Return (x, y) of the center of cell containing provided text 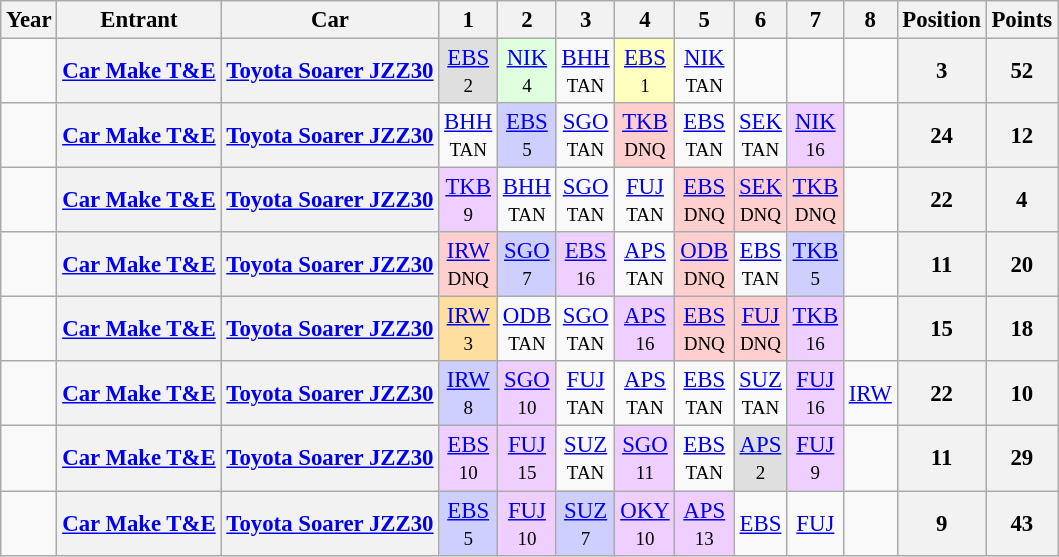
IRW3 (468, 330)
TKB9 (468, 200)
FUJ (815, 524)
1 (468, 20)
18 (1022, 330)
SUZ7 (586, 524)
ODBTAN (528, 330)
EBS (761, 524)
Points (1022, 20)
ODBDNQ (704, 264)
7 (815, 20)
IRW8 (468, 394)
EBS1 (645, 72)
24 (942, 136)
52 (1022, 72)
NIK16 (815, 136)
29 (1022, 458)
Year (29, 20)
SGO7 (528, 264)
12 (1022, 136)
Position (942, 20)
SGO11 (645, 458)
IRWDNQ (468, 264)
NIKTAN (704, 72)
5 (704, 20)
43 (1022, 524)
EBS10 (468, 458)
FUJDNQ (761, 330)
FUJ16 (815, 394)
20 (1022, 264)
OKY10 (645, 524)
IRW (870, 394)
FUJ15 (528, 458)
TKB16 (815, 330)
SEKDNQ (761, 200)
10 (1022, 394)
FUJ10 (528, 524)
15 (942, 330)
APS16 (645, 330)
8 (870, 20)
SEKTAN (761, 136)
Entrant (139, 20)
FUJ9 (815, 458)
EBS16 (586, 264)
9 (942, 524)
2 (528, 20)
APS2 (761, 458)
NIK4 (528, 72)
Car (330, 20)
TKB5 (815, 264)
APS13 (704, 524)
EBS2 (468, 72)
6 (761, 20)
SGO10 (528, 394)
